Provide the (x, y) coordinate of the cell's center where the given text is located.  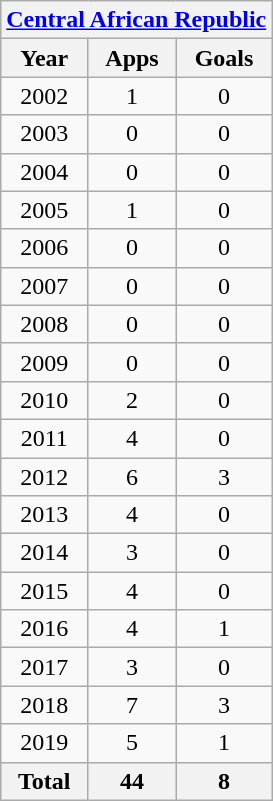
2010 (44, 400)
2008 (44, 324)
2004 (44, 172)
2003 (44, 134)
Central African Republic (136, 20)
2013 (44, 515)
2019 (44, 743)
5 (132, 743)
8 (224, 781)
2005 (44, 210)
2015 (44, 591)
Year (44, 58)
2016 (44, 629)
2006 (44, 248)
Total (44, 781)
2018 (44, 705)
Goals (224, 58)
2011 (44, 438)
2007 (44, 286)
2002 (44, 96)
2017 (44, 667)
Apps (132, 58)
7 (132, 705)
2009 (44, 362)
2014 (44, 553)
2 (132, 400)
6 (132, 477)
44 (132, 781)
2012 (44, 477)
